Detect which cell encompasses the target text, then output its [X, Y] center coordinate. 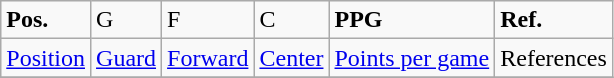
Center [292, 58]
Points per game [412, 58]
G [126, 20]
Position [46, 58]
Pos. [46, 20]
References [554, 58]
PPG [412, 20]
C [292, 20]
F [208, 20]
Ref. [554, 20]
Forward [208, 58]
Guard [126, 58]
